Provide the (X, Y) coordinate of the cell's center where the given text is located.  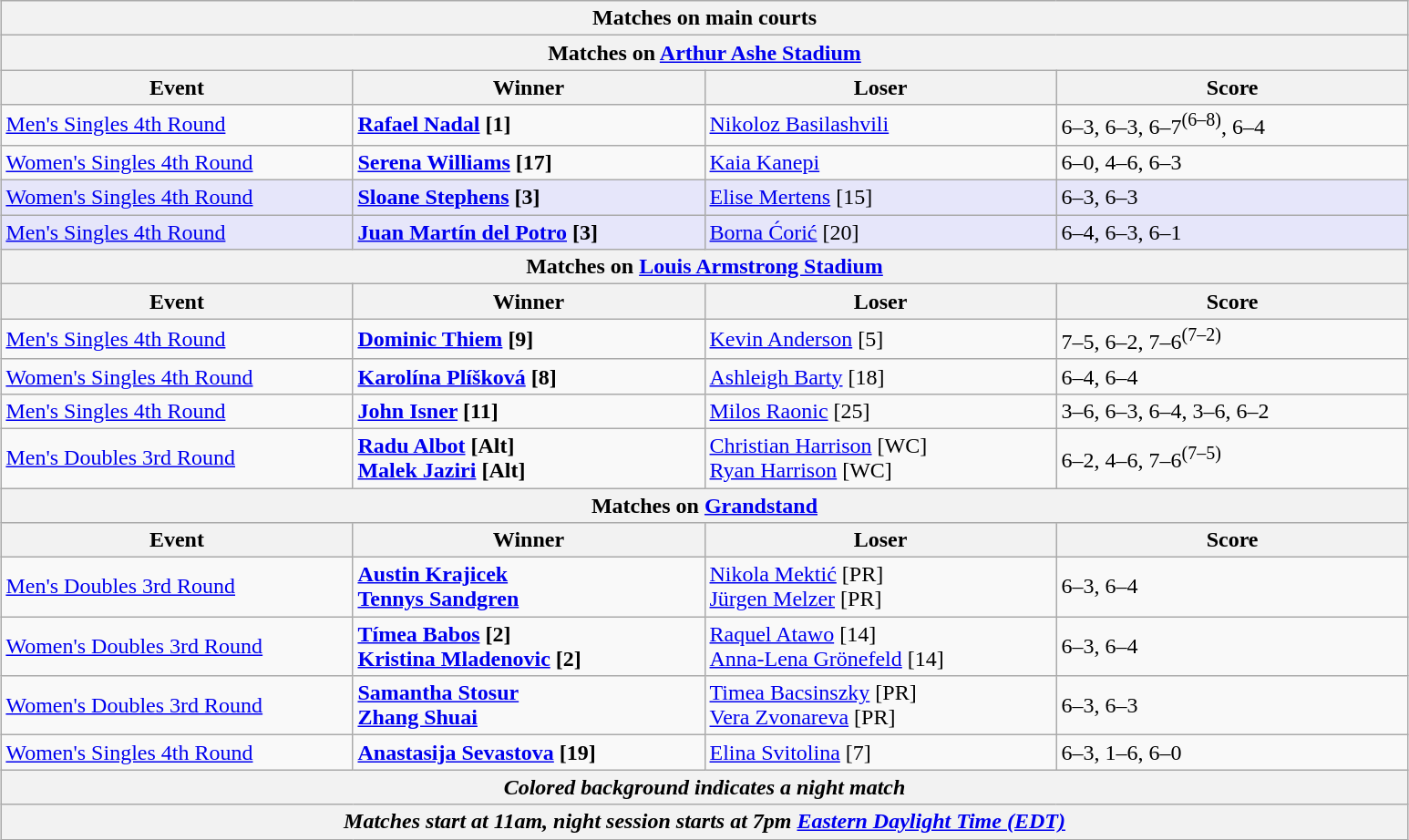
Nikoloz Basilashvili (880, 126)
Nikola Mektić [PR] Jürgen Melzer [PR] (880, 587)
John Isner [11] (529, 411)
Kaia Kanepi (880, 162)
Raquel Atawo [14] Anna-Lena Grönefeld [14] (880, 647)
6–3, 6–3, 6–7(6–8), 6–4 (1232, 126)
Matches on main courts (704, 18)
Tímea Babos [2] Kristina Mladenovic [2] (529, 647)
Borna Ćorić [20] (880, 232)
Matches on Arthur Ashe Stadium (704, 53)
Dominic Thiem [9] (529, 339)
3–6, 6–3, 6–4, 3–6, 6–2 (1232, 411)
Timea Bacsinszky [PR] Vera Zvonareva [PR] (880, 705)
Kevin Anderson [5] (880, 339)
Milos Raonic [25] (880, 411)
Christian Harrison [WC] Ryan Harrison [WC] (880, 457)
6–4, 6–3, 6–1 (1232, 232)
6–4, 6–4 (1232, 376)
Elise Mertens [15] (880, 198)
Matches on Grandstand (704, 506)
Radu Albot [Alt] Malek Jaziri [Alt] (529, 457)
Matches start at 11am, night session starts at 7pm Eastern Daylight Time (EDT) (704, 822)
Samantha Stosur Zhang Shuai (529, 705)
6–3, 1–6, 6–0 (1232, 753)
Anastasija Sevastova [19] (529, 753)
6–2, 4–6, 7–6(7–5) (1232, 457)
Rafael Nadal [1] (529, 126)
Austin Krajicek Tennys Sandgren (529, 587)
7–5, 6–2, 7–6(7–2) (1232, 339)
Serena Williams [17] (529, 162)
Juan Martín del Potro [3] (529, 232)
Karolína Plíšková [8] (529, 376)
Ashleigh Barty [18] (880, 376)
Elina Svitolina [7] (880, 753)
Matches on Louis Armstrong Stadium (704, 267)
6–0, 4–6, 6–3 (1232, 162)
Sloane Stephens [3] (529, 198)
Colored background indicates a night match (704, 787)
